Find where the given text appears and provide that cell's center as [x, y] coordinate. 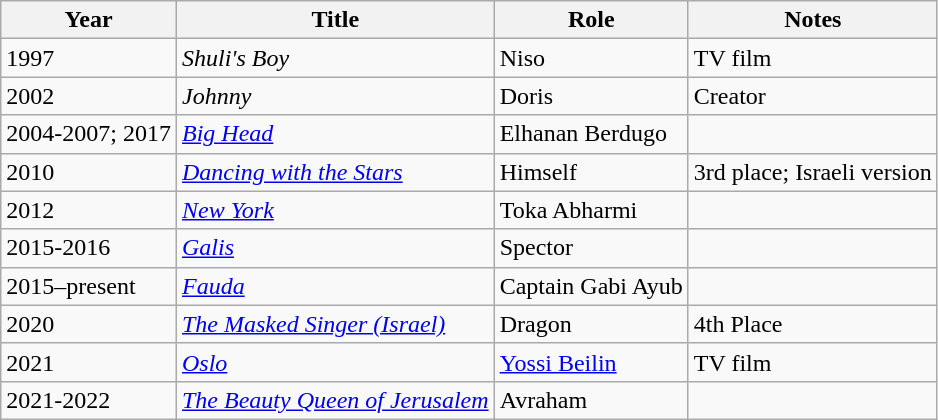
2010 [89, 172]
2015-2016 [89, 248]
2021 [89, 362]
3rd place; Israeli version [812, 172]
Notes [812, 20]
Creator [812, 96]
Yossi Beilin [591, 362]
Doris [591, 96]
Dragon [591, 324]
2021-2022 [89, 400]
Galis [335, 248]
Big Head [335, 134]
2020 [89, 324]
Shuli's Boy [335, 58]
Spector [591, 248]
4th Place [812, 324]
2004-2007; 2017 [89, 134]
Fauda [335, 286]
The Beauty Queen of Jerusalem [335, 400]
Himself [591, 172]
Avraham [591, 400]
1997 [89, 58]
Johnny [335, 96]
Elhanan Berdugo [591, 134]
2012 [89, 210]
Oslo [335, 362]
Title [335, 20]
The Masked Singer (Israel) [335, 324]
2002 [89, 96]
2015–present [89, 286]
Captain Gabi Ayub [591, 286]
Niso [591, 58]
Role [591, 20]
Dancing with the Stars [335, 172]
Year [89, 20]
New York [335, 210]
Toka Abharmi [591, 210]
